Scan for the cell matching the given text and deliver its [X, Y] coordinate at center. 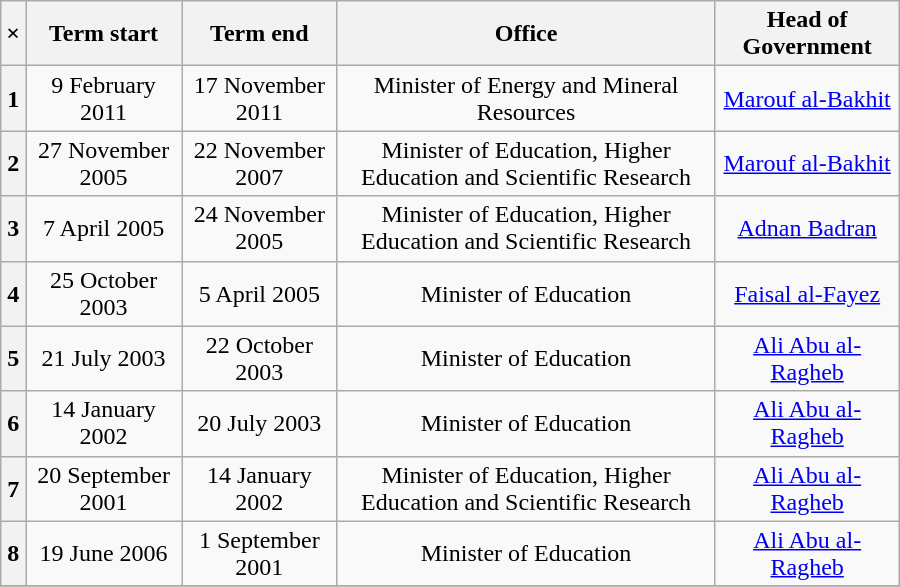
× [14, 34]
27 November 2005 [104, 164]
Term end [260, 34]
7 [14, 488]
22 November 2007 [260, 164]
21 July 2003 [104, 358]
9 February 2011 [104, 98]
20 September 2001 [104, 488]
1 [14, 98]
8 [14, 554]
Minister of Energy and Mineral Resources [526, 98]
20 July 2003 [260, 424]
7 April 2005 [104, 228]
Faisal al-Fayez [807, 294]
22 October 2003 [260, 358]
1 September 2001 [260, 554]
Office [526, 34]
25 October 2003 [104, 294]
Term start [104, 34]
19 June 2006 [104, 554]
5 [14, 358]
24 November 2005 [260, 228]
2 [14, 164]
17 November 2011 [260, 98]
3 [14, 228]
5 April 2005 [260, 294]
Head of Government [807, 34]
6 [14, 424]
Adnan Badran [807, 228]
4 [14, 294]
